Scan for the cell matching the given text and deliver its [X, Y] coordinate at center. 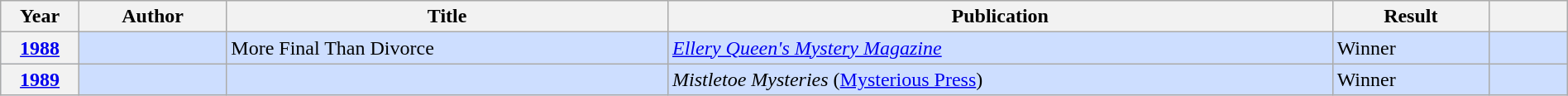
Publication [1000, 17]
Mistletoe Mysteries (Mysterious Press) [1000, 79]
1988 [40, 48]
Author [152, 17]
Year [40, 17]
1989 [40, 79]
Result [1411, 17]
Ellery Queen's Mystery Magazine [1000, 48]
More Final Than Divorce [447, 48]
Title [447, 17]
